Extract the [X, Y] coordinate from the center of the cell holding the provided text.  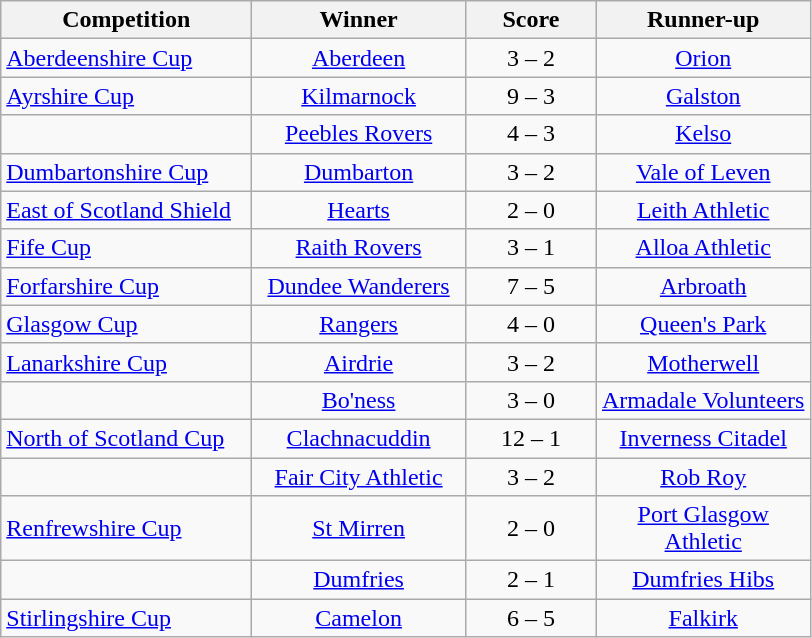
Dundee Wanderers [359, 286]
Clachnacuddin [359, 438]
Alloa Athletic [703, 248]
Rob Roy [703, 477]
Airdrie [359, 362]
Motherwell [703, 362]
Orion [703, 58]
Dumbarton [359, 172]
Bo'ness [359, 400]
Leith Athletic [703, 210]
Dumfries [359, 580]
12 – 1 [530, 438]
Rangers [359, 324]
Peebles Rovers [359, 134]
Renfrewshire Cup [126, 528]
Raith Rovers [359, 248]
Kelso [703, 134]
Camelon [359, 618]
Fife Cup [126, 248]
4 – 3 [530, 134]
Dumfries Hibs [703, 580]
Stirlingshire Cup [126, 618]
Competition [126, 20]
4 – 0 [530, 324]
9 – 3 [530, 96]
Forfarshire Cup [126, 286]
Ayrshire Cup [126, 96]
3 – 1 [530, 248]
Queen's Park [703, 324]
North of Scotland Cup [126, 438]
Arbroath [703, 286]
3 – 0 [530, 400]
Score [530, 20]
Inverness Citadel [703, 438]
2 – 1 [530, 580]
Fair City Athletic [359, 477]
Galston [703, 96]
Kilmarnock [359, 96]
St Mirren [359, 528]
Port Glasgow Athletic [703, 528]
Runner-up [703, 20]
Hearts [359, 210]
Armadale Volunteers [703, 400]
Aberdeenshire Cup [126, 58]
Glasgow Cup [126, 324]
Dumbartonshire Cup [126, 172]
East of Scotland Shield [126, 210]
6 – 5 [530, 618]
Vale of Leven [703, 172]
Lanarkshire Cup [126, 362]
Falkirk [703, 618]
Aberdeen [359, 58]
Winner [359, 20]
7 – 5 [530, 286]
